Identify which cell holds the provided text, then report its (x, y) central coordinate. 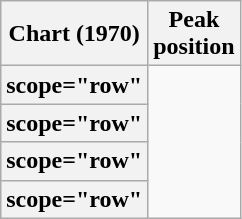
Chart (1970) (74, 34)
Peakposition (194, 34)
